Return the [X, Y] coordinate for the center point of the cell that contains the specified text.  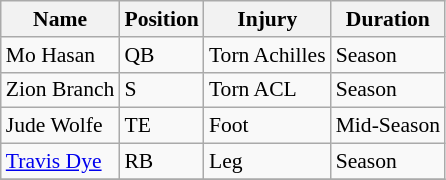
Mo Hasan [60, 55]
Torn ACL [268, 90]
Leg [268, 162]
QB [161, 55]
Foot [268, 126]
Position [161, 19]
Duration [388, 19]
Name [60, 19]
Zion Branch [60, 90]
Injury [268, 19]
Travis Dye [60, 162]
Torn Achilles [268, 55]
Mid-Season [388, 126]
Jude Wolfe [60, 126]
S [161, 90]
TE [161, 126]
RB [161, 162]
